For the text-containing cell, return its midpoint in (x, y) coordinate format. 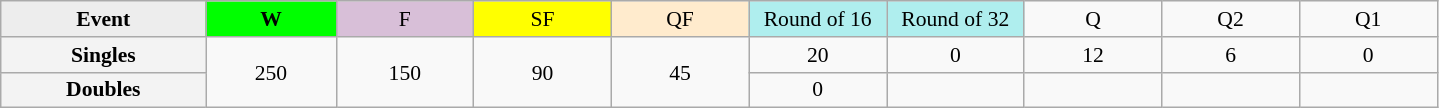
W (271, 19)
90 (543, 72)
150 (405, 72)
6 (1231, 55)
12 (1093, 55)
Q1 (1368, 19)
Doubles (104, 90)
Round of 32 (955, 19)
SF (543, 19)
Event (104, 19)
20 (818, 55)
Round of 16 (818, 19)
QF (680, 19)
Q (1093, 19)
Singles (104, 55)
250 (271, 72)
45 (680, 72)
F (405, 19)
Q2 (1231, 19)
